Determine the [X, Y] coordinate at the center of the cell enclosing the given text.  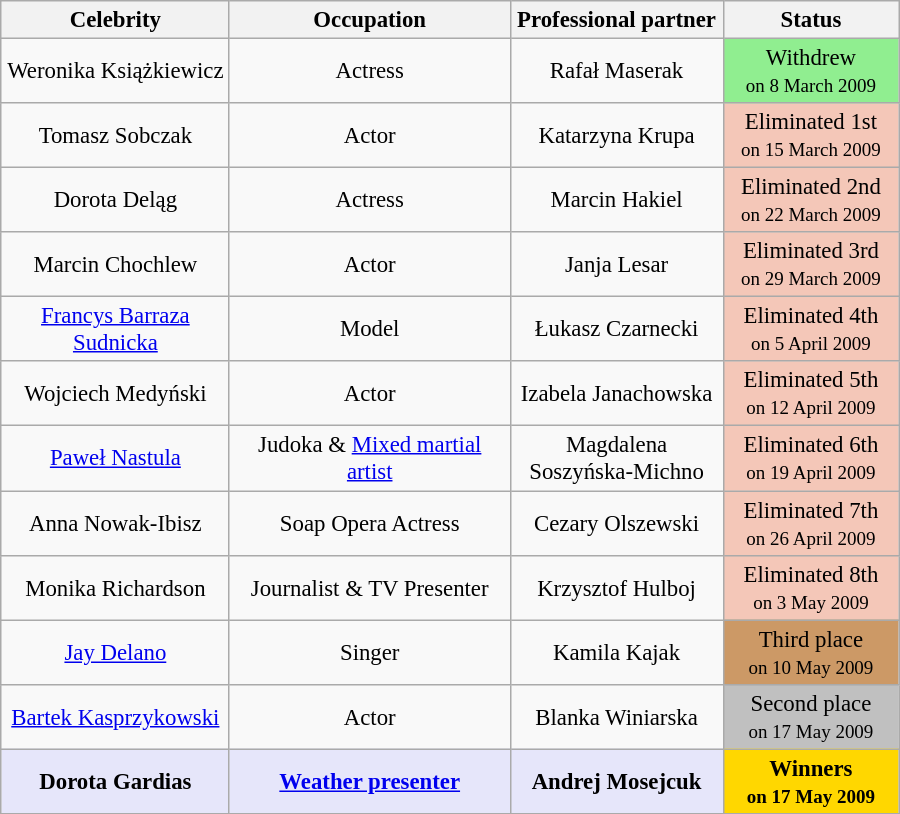
Dorota Gardias [115, 782]
Andrej Mosejcuk [616, 782]
Journalist & TV Presenter [370, 588]
Jay Delano [115, 652]
Weather presenter [370, 782]
Winnerson 17 May 2009 [811, 782]
Paweł Nastula [115, 458]
Tomasz Sobczak [115, 136]
Magdalena Soszyńska-Michno [616, 458]
Weronika Książkiewicz [115, 70]
Francys Barraza Sudnicka [115, 330]
Łukasz Czarnecki [616, 330]
Occupation [370, 20]
Eliminated 5thon 12 April 2009 [811, 394]
Marcin Hakiel [616, 200]
Krzysztof Hulboj [616, 588]
Rafał Maserak [616, 70]
Professional partner [616, 20]
Eliminated 2ndon 22 March 2009 [811, 200]
Eliminated 6thon 19 April 2009 [811, 458]
Singer [370, 652]
Katarzyna Krupa [616, 136]
Monika Richardson [115, 588]
Eliminated 8thon 3 May 2009 [811, 588]
Bartek Kasprzykowski [115, 716]
Status [811, 20]
Wojciech Medyński [115, 394]
Janja Lesar [616, 264]
Eliminated 4thon 5 April 2009 [811, 330]
Kamila Kajak [616, 652]
Withdrewon 8 March 2009 [811, 70]
Soap Opera Actress [370, 522]
Cezary Olszewski [616, 522]
Eliminated 7thon 26 April 2009 [811, 522]
Izabela Janachowska [616, 394]
Celebrity [115, 20]
Eliminated 3rdon 29 March 2009 [811, 264]
Eliminated 1ston 15 March 2009 [811, 136]
Model [370, 330]
Dorota Deląg [115, 200]
Judoka & Mixed martial artist [370, 458]
Anna Nowak-Ibisz [115, 522]
Third placeon 10 May 2009 [811, 652]
Marcin Chochlew [115, 264]
Blanka Winiarska [616, 716]
Second placeon 17 May 2009 [811, 716]
